For the text-containing cell, return its midpoint in (X, Y) coordinate format. 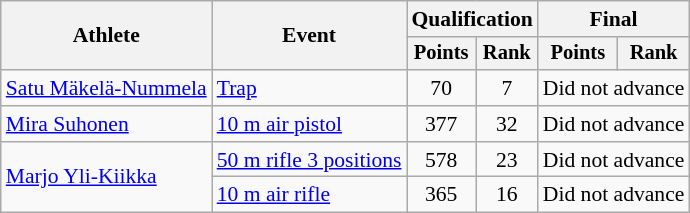
Satu Mäkelä-Nummela (106, 88)
Trap (310, 88)
Marjo Yli-Kiikka (106, 178)
23 (507, 160)
70 (440, 88)
50 m rifle 3 positions (310, 160)
10 m air rifle (310, 195)
Mira Suhonen (106, 124)
Event (310, 36)
Athlete (106, 36)
578 (440, 160)
Qualification (472, 19)
Final (614, 19)
365 (440, 195)
32 (507, 124)
16 (507, 195)
10 m air pistol (310, 124)
7 (507, 88)
377 (440, 124)
